Capture the cell that displays the provided text and extract its [x, y] central coordinate. 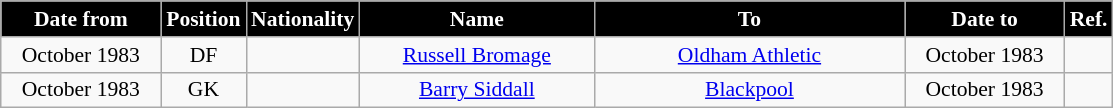
Nationality [302, 19]
Name [476, 19]
Blackpool [749, 90]
Barry Siddall [476, 90]
Date from [81, 19]
GK [204, 90]
Position [204, 19]
Russell Bromage [476, 55]
DF [204, 55]
Oldham Athletic [749, 55]
To [749, 19]
Date to [985, 19]
Ref. [1089, 19]
